From the cell containing the given text, extract its center point as (x, y) coordinate. 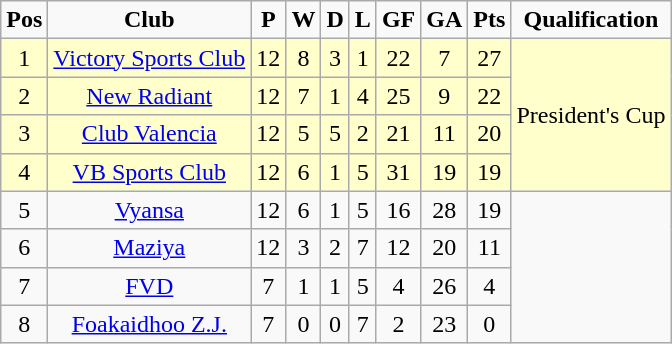
27 (490, 58)
Vyansa (150, 210)
President's Cup (591, 115)
9 (444, 96)
26 (444, 286)
Pts (490, 20)
FVD (150, 286)
Foakaidhoo Z.J. (150, 324)
16 (398, 210)
Club Valencia (150, 134)
D (335, 20)
GA (444, 20)
21 (398, 134)
Qualification (591, 20)
31 (398, 172)
23 (444, 324)
P (268, 20)
Club (150, 20)
Victory Sports Club (150, 58)
L (362, 20)
Pos (24, 20)
25 (398, 96)
Maziya (150, 248)
New Radiant (150, 96)
GF (398, 20)
VB Sports Club (150, 172)
W (304, 20)
28 (444, 210)
